Return (x, y) of the center of cell containing provided text 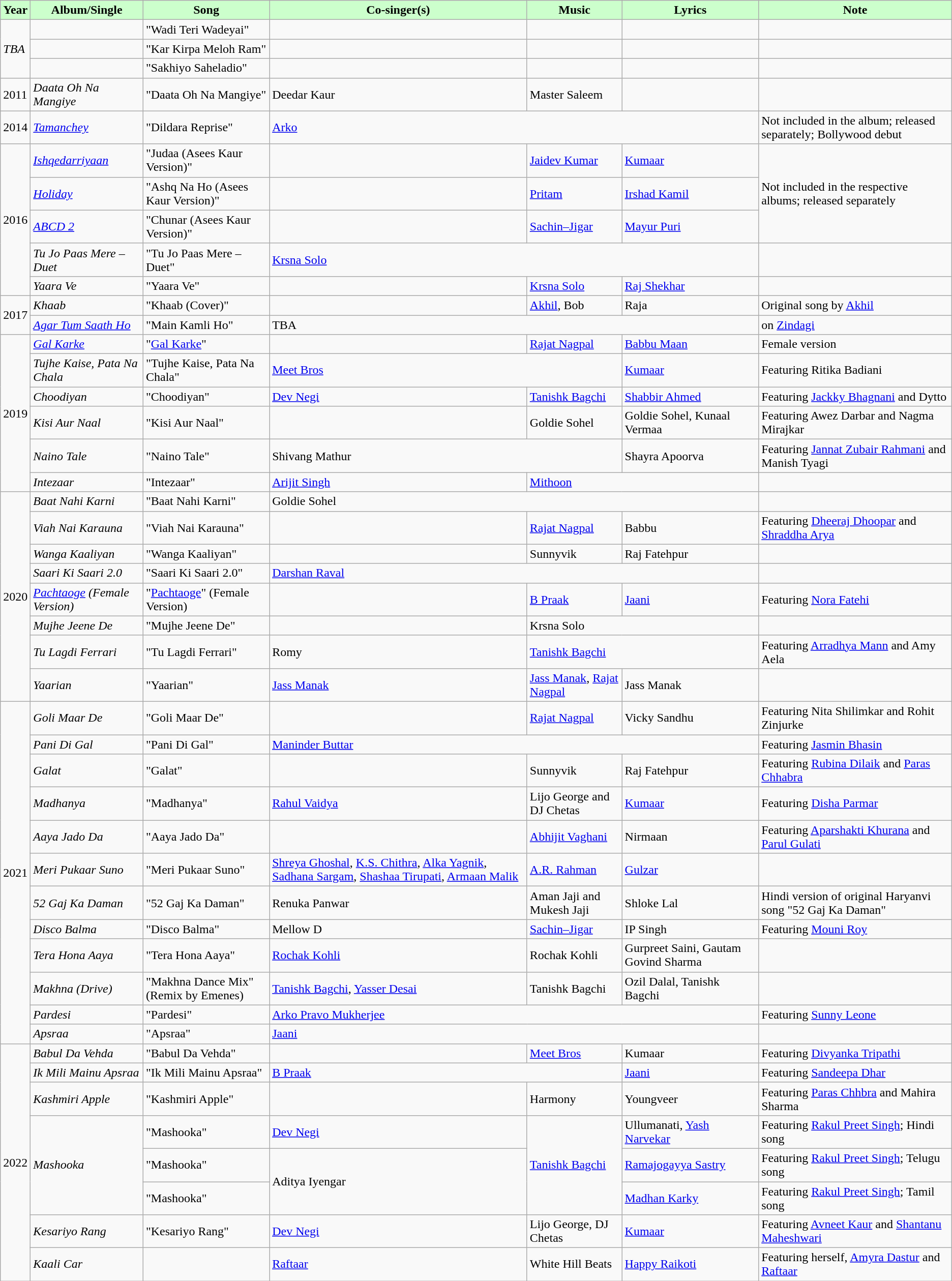
Pritam (575, 193)
Kashmiri Apple (87, 1098)
Raja (691, 305)
Featuring Rakul Preet Singh; Telugu song (855, 1165)
Tu Jo Paas Mere – Duet (87, 259)
Featuring Sunny Leone (855, 1015)
2016 (15, 220)
Khaab (87, 305)
Youngveer (691, 1098)
Featuring Jackky Bhagnani and Dytto (855, 397)
Featuring Mouni Roy (855, 929)
Featuring Nita Shilimkar and Rohit Zinjurke (855, 718)
Harmony (575, 1098)
Featuring Paras Chhbra and Mahira Sharma (855, 1098)
"Viah Nai Karauna" (206, 528)
Aaya Jado Da (87, 837)
"Kashmiri Apple" (206, 1098)
Master Saleem (575, 95)
"Ik Mili Mainu Apsraa" (206, 1073)
2014 (15, 127)
Original song by Akhil (855, 305)
Featuring Rakul Preet Singh; Hindi song (855, 1132)
Irshad Kamil (691, 193)
Pachtaoge (Female Version) (87, 599)
"Kar Kirpa Meloh Ram" (206, 49)
"Tu Jo Paas Mere – Duet" (206, 259)
Lijo George, DJ Chetas (575, 1232)
"Mujhe Jeene De" (206, 625)
Goldie Sohel, Kunaal Vermaa (691, 423)
Tu Lagdi Ferrari (87, 652)
"Khaab (Cover)" (206, 305)
Featuring Sandeepa Dhar (855, 1073)
Babbu Maan (691, 344)
Aditya Iyengar (399, 1181)
White Hill Beats (575, 1264)
Agar Tum Saath Ho (87, 325)
Jass Manak, Rajat Nagpal (575, 684)
"Judaa (Asees Kaur Version)" (206, 161)
A.R. Rahman (575, 870)
Hindi version of original Haryanvi song "52 Gaj Ka Daman" (855, 903)
Apsraa (87, 1034)
Female version (855, 344)
Featuring Divyanka Tripathi (855, 1053)
Featuring Rubina Dilaik and Paras Chhabra (855, 771)
"Ashq Na Ho (Asees Kaur Version)" (206, 193)
Arko Pravo Mukherjee (514, 1015)
"Disco Balma" (206, 929)
Disco Balma (87, 929)
Arijit Singh (399, 482)
Ishqedarriyaan (87, 161)
"Gal Karke" (206, 344)
Akhil, Bob (575, 305)
Mithoon (643, 482)
Mellow D (399, 929)
Featuring Rakul Preet Singh; Tamil song (855, 1198)
"Goli Maar De" (206, 718)
Featuring Dheeraj Dhoopar and Shraddha Arya (855, 528)
Co-singer(s) (399, 10)
"Daata Oh Na Mangiye" (206, 95)
Darshan Raval (514, 573)
Tera Hona Aaya (87, 955)
"Saari Ki Saari 2.0" (206, 573)
"52 Gaj Ka Daman" (206, 903)
Vicky Sandhu (691, 718)
"Naino Tale" (206, 456)
ABCD 2 (87, 227)
Year (15, 10)
2022 (15, 1162)
Gurpreet Saini, Gautam Govind Sharma (691, 955)
Ramajogayya Sastry (691, 1165)
on Zindagi (855, 325)
"Kisi Aur Naal" (206, 423)
Shabbir Ahmed (691, 397)
"Kesariyo Rang" (206, 1232)
Aman Jaji and Mukesh Jaji (575, 903)
Not included in the respective albums; released separately (855, 193)
"Tujhe Kaise, Pata Na Chala" (206, 370)
Shivang Mathur (445, 456)
Tamanchey (87, 127)
Jaidev Kumar (575, 161)
"Yaara Ve" (206, 286)
Babbu (691, 528)
Ik Mili Mainu Apsraa (87, 1073)
"Tu Lagdi Ferrari" (206, 652)
Mashooka (87, 1165)
Yaarian (87, 684)
Madhanya (87, 803)
Babul Da Vehda (87, 1053)
Album/Single (87, 10)
"Madhanya" (206, 803)
Madhan Karky (691, 1198)
Featuring Awez Darbar and Nagma Mirajkar (855, 423)
Holiday (87, 193)
Saari Ki Saari 2.0 (87, 573)
2020 (15, 597)
Choodiyan (87, 397)
"Apsraa" (206, 1034)
"Wanga Kaaliyan" (206, 554)
Raftaar (399, 1264)
Note (855, 10)
2019 (15, 413)
"Main Kamli Ho" (206, 325)
"Pachtaoge" (Female Version) (206, 599)
2011 (15, 95)
Pardesi (87, 1015)
Wanga Kaaliyan (87, 554)
"Baat Nahi Karni" (206, 501)
Nirmaan (691, 837)
"Pardesi" (206, 1015)
Renuka Panwar (399, 903)
Viah Nai Karauna (87, 528)
Happy Raikoti (691, 1264)
Ullumanati, Yash Narvekar (691, 1132)
Featuring Nora Fatehi (855, 599)
Deedar Kaur (399, 95)
IP Singh (691, 929)
Goli Maar De (87, 718)
"Aaya Jado Da" (206, 837)
Featuring Ritika Badiani (855, 370)
Makhna (Drive) (87, 989)
Gulzar (691, 870)
"Makhna Dance Mix"(Remix by Emenes) (206, 989)
"Chunar (Asees Kaur Version)" (206, 227)
"Yaarian" (206, 684)
Kisi Aur Naal (87, 423)
Ozil Dalal, Tanishk Bagchi (691, 989)
Daata Oh Na Mangiye (87, 95)
Mujhe Jeene De (87, 625)
Baat Nahi Karni (87, 501)
Shloke Lal (691, 903)
Shayra Apoorva (691, 456)
"Dildara Reprise" (206, 127)
Pani Di Gal (87, 744)
Meri Pukaar Suno (87, 870)
Featuring Avneet Kaur and Shantanu Maheshwari (855, 1232)
"Galat" (206, 771)
Mayur Puri (691, 227)
"Babul Da Vehda" (206, 1053)
2021 (15, 873)
Tujhe Kaise, Pata Na Chala (87, 370)
Featuring Disha Parmar (855, 803)
Romy (399, 652)
"Sakhiyo Saheladio" (206, 68)
"Tera Hona Aaya" (206, 955)
Featuring Jasmin Bhasin (855, 744)
Lijo George and DJ Chetas (575, 803)
Naino Tale (87, 456)
Featuring herself, Amyra Dastur and Raftaar (855, 1264)
"Pani Di Gal" (206, 744)
"Choodiyan" (206, 397)
Kesariyo Rang (87, 1232)
"Wadi Teri Wadeyai" (206, 29)
Intezaar (87, 482)
Not included in the album; released separately; Bollywood debut (855, 127)
"Intezaar" (206, 482)
Featuring Jannat Zubair Rahmani and Manish Tyagi (855, 456)
Gal Karke (87, 344)
Shreya Ghoshal, K.S. Chithra, Alka Yagnik, Sadhana Sargam, Shashaa Tirupati, Armaan Malik (399, 870)
Rahul Vaidya (399, 803)
Abhijit Vaghani (575, 837)
Lyrics (691, 10)
Song (206, 10)
Maninder Buttar (514, 744)
Tanishk Bagchi, Yasser Desai (399, 989)
Yaara Ve (87, 286)
Featuring Arradhya Mann and Amy Aela (855, 652)
Kaali Car (87, 1264)
Music (575, 10)
Raj Shekhar (691, 286)
52 Gaj Ka Daman (87, 903)
"Meri Pukaar Suno" (206, 870)
Arko (514, 127)
Featuring Aparshakti Khurana and Parul Gulati (855, 837)
2017 (15, 315)
Galat (87, 771)
